Find where the given text appears and provide that cell's center as [X, Y] coordinate. 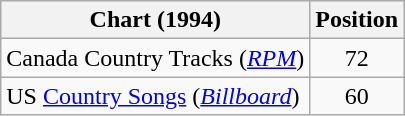
Canada Country Tracks (RPM) [156, 58]
Position [357, 20]
60 [357, 96]
US Country Songs (Billboard) [156, 96]
Chart (1994) [156, 20]
72 [357, 58]
